Scan for the cell matching the given text and deliver its [X, Y] coordinate at center. 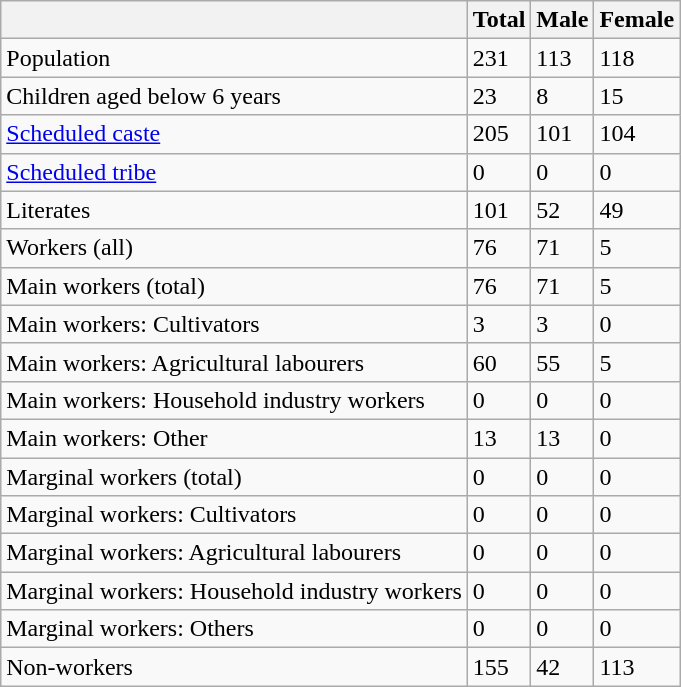
Population [234, 58]
Male [562, 20]
118 [637, 58]
49 [637, 210]
Marginal workers: Household industry workers [234, 591]
15 [637, 96]
Main workers (total) [234, 286]
Scheduled tribe [234, 172]
55 [562, 362]
Main workers: Cultivators [234, 324]
Literates [234, 210]
Female [637, 20]
60 [499, 362]
Main workers: Household industry workers [234, 400]
8 [562, 96]
52 [562, 210]
Marginal workers (total) [234, 477]
Marginal workers: Agricultural labourers [234, 553]
Total [499, 20]
Marginal workers: Others [234, 629]
Marginal workers: Cultivators [234, 515]
23 [499, 96]
Scheduled caste [234, 134]
104 [637, 134]
42 [562, 667]
Non-workers [234, 667]
Workers (all) [234, 248]
231 [499, 58]
205 [499, 134]
Main workers: Other [234, 438]
Children aged below 6 years [234, 96]
Main workers: Agricultural labourers [234, 362]
155 [499, 667]
